Detect which cell encompasses the target text, then output its [X, Y] center coordinate. 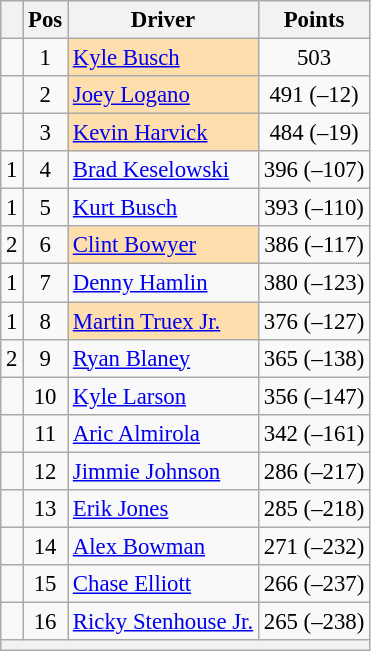
380 (–123) [314, 283]
4 [46, 170]
386 (–117) [314, 245]
Clint Bowyer [164, 245]
484 (–19) [314, 133]
396 (–107) [314, 170]
Kyle Larson [164, 396]
Martin Truex Jr. [164, 321]
Pos [46, 20]
271 (–232) [314, 546]
265 (–238) [314, 621]
11 [46, 433]
8 [46, 321]
Ryan Blaney [164, 358]
266 (–237) [314, 584]
376 (–127) [314, 321]
286 (–217) [314, 471]
Aric Almirola [164, 433]
Points [314, 20]
12 [46, 471]
13 [46, 509]
365 (–138) [314, 358]
5 [46, 208]
Erik Jones [164, 509]
Brad Keselowski [164, 170]
7 [46, 283]
491 (–12) [314, 95]
16 [46, 621]
356 (–147) [314, 396]
3 [46, 133]
Denny Hamlin [164, 283]
Jimmie Johnson [164, 471]
Alex Bowman [164, 546]
342 (–161) [314, 433]
Kevin Harvick [164, 133]
393 (–110) [314, 208]
Joey Logano [164, 95]
Kurt Busch [164, 208]
503 [314, 58]
Driver [164, 20]
15 [46, 584]
Kyle Busch [164, 58]
285 (–218) [314, 509]
Ricky Stenhouse Jr. [164, 621]
6 [46, 245]
9 [46, 358]
14 [46, 546]
Chase Elliott [164, 584]
10 [46, 396]
